Determine the [X, Y] coordinate at the center of the cell enclosing the given text.  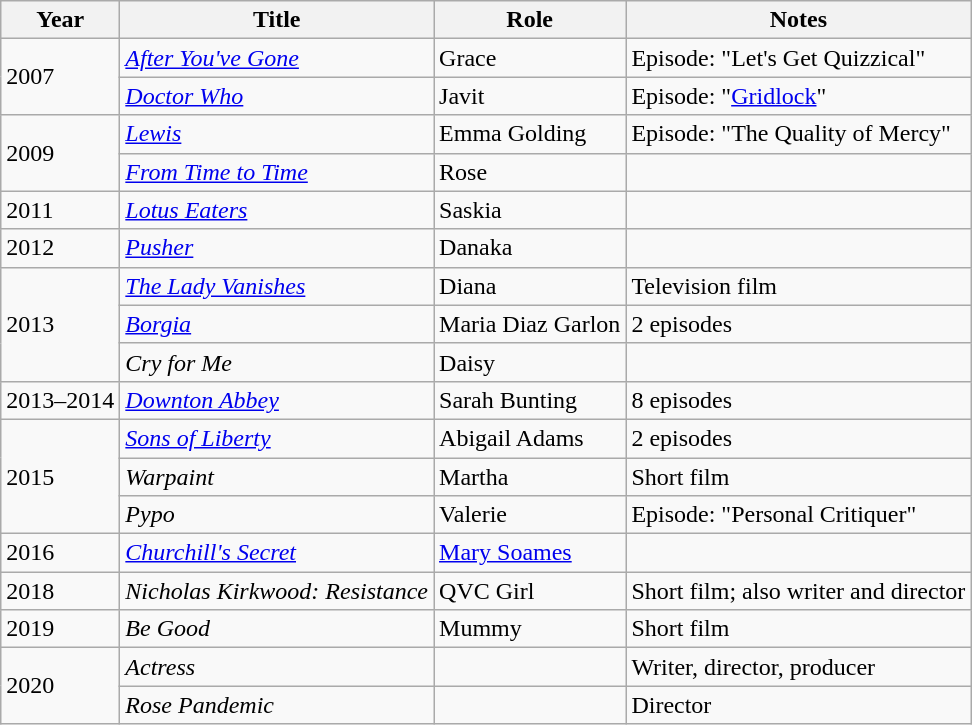
The Lady Vanishes [277, 286]
2013–2014 [60, 400]
Borgia [277, 324]
After You've Gone [277, 58]
Episode: "The Quality of Mercy" [798, 134]
From Time to Time [277, 172]
Pypo [277, 515]
Title [277, 20]
Abigail Adams [530, 438]
Lotus Eaters [277, 210]
Daisy [530, 362]
2020 [60, 686]
Danaka [530, 248]
2019 [60, 629]
Warpaint [277, 477]
Notes [798, 20]
Episode: "Personal Critiquer" [798, 515]
Mummy [530, 629]
Actress [277, 667]
Sarah Bunting [530, 400]
2015 [60, 476]
Be Good [277, 629]
2012 [60, 248]
Pusher [277, 248]
Television film [798, 286]
Churchill's Secret [277, 553]
Doctor Who [277, 96]
8 episodes [798, 400]
Mary Soames [530, 553]
Emma Golding [530, 134]
Sons of Liberty [277, 438]
Valerie [530, 515]
Short film; also writer and director [798, 591]
Javit [530, 96]
Downton Abbey [277, 400]
2013 [60, 324]
2007 [60, 77]
Episode: "Gridlock" [798, 96]
Lewis [277, 134]
Year [60, 20]
Director [798, 705]
2009 [60, 153]
Nicholas Kirkwood: Resistance [277, 591]
Grace [530, 58]
Episode: "Let's Get Quizzical" [798, 58]
QVC Girl [530, 591]
Rose [530, 172]
Role [530, 20]
Saskia [530, 210]
Cry for Me [277, 362]
Maria Diaz Garlon [530, 324]
Martha [530, 477]
2011 [60, 210]
Diana [530, 286]
2018 [60, 591]
Writer, director, producer [798, 667]
Rose Pandemic [277, 705]
2016 [60, 553]
